Scan for the cell matching the given text and deliver its (X, Y) coordinate at center. 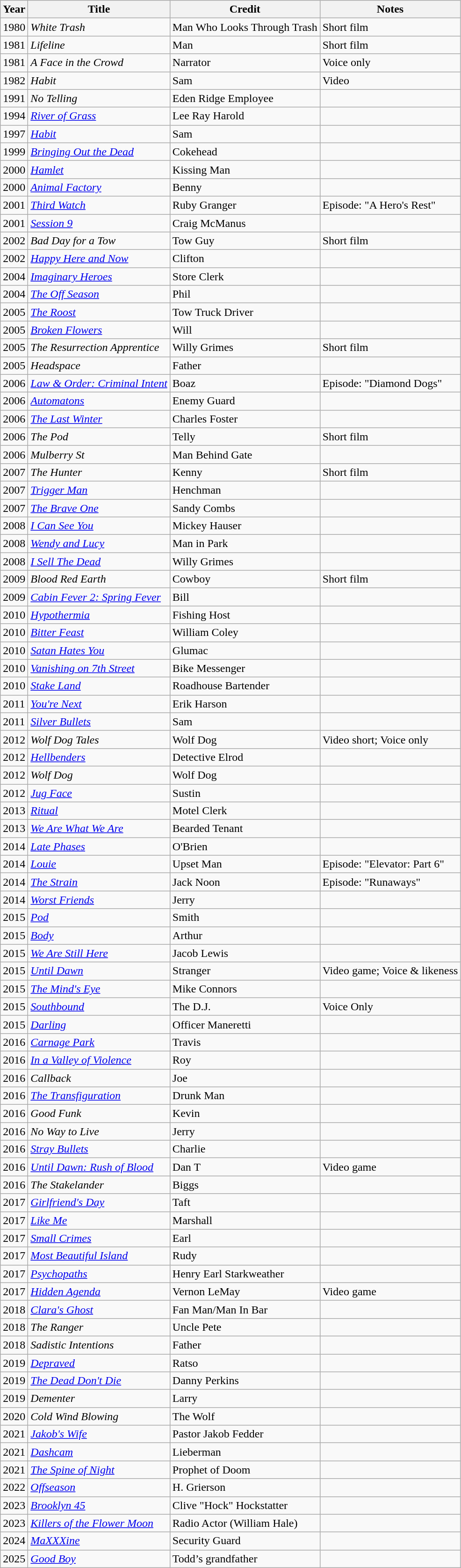
Callback (99, 1078)
Voice only (390, 63)
Credit (245, 9)
Jug Face (99, 793)
Killers of the Flower Moon (99, 1523)
Like Me (99, 1220)
Pod (99, 918)
Fishing Host (245, 615)
Video (390, 80)
Episode: "Runaways" (390, 882)
Uncle Pete (245, 1327)
Until Dawn: Rush of Blood (99, 1167)
Fan Man/Man In Bar (245, 1309)
Mulberry St (99, 454)
Lee Ray Harold (245, 116)
Law & Order: Criminal Intent (99, 383)
The Off Season (99, 294)
Rudy (245, 1256)
I Sell The Dead (99, 562)
Bitter Feast (99, 633)
Kenny (245, 472)
Will (245, 330)
Until Dawn (99, 971)
Third Watch (99, 205)
Clara's Ghost (99, 1309)
Mickey Hauser (245, 526)
Good Boy (99, 1559)
Bill (245, 597)
2020 (14, 1416)
Dementer (99, 1399)
Stranger (245, 971)
Earl (245, 1238)
We Are What We Are (99, 829)
Bringing Out the Dead (99, 152)
Mike Connors (245, 989)
Video game; Voice & likeness (390, 971)
O'Brien (245, 846)
Taft (245, 1203)
Ritual (99, 811)
Officer Maneretti (245, 1024)
Session 9 (99, 223)
Tow Truck Driver (245, 312)
Phil (245, 294)
Darling (99, 1024)
H. Grierson (245, 1488)
Offseason (99, 1488)
2024 (14, 1541)
Video short; Voice only (390, 739)
The Roost (99, 312)
Man Behind Gate (245, 454)
Silver Bullets (99, 722)
Eden Ridge Employee (245, 98)
Kevin (245, 1114)
Glumac (245, 650)
Clive "Hock" Hockstatter (245, 1505)
The Hunter (99, 472)
Body (99, 935)
Smith (245, 918)
Cokehead (245, 152)
Travis (245, 1042)
Craig McManus (245, 223)
Bearded Tenant (245, 829)
Episode: "Diamond Dogs" (390, 383)
Hypothermia (99, 615)
Lieberman (245, 1452)
Telly (245, 437)
Imaginary Heroes (99, 277)
Charles Foster (245, 419)
Carnage Park (99, 1042)
Lifeline (99, 45)
Notes (390, 9)
The Resurrection Apprentice (99, 348)
Ratso (245, 1363)
The Spine of Night (99, 1470)
Upset Man (245, 864)
Motel Clerk (245, 811)
Jack Noon (245, 882)
Benny (245, 187)
Psychopaths (99, 1274)
Narrator (245, 63)
Brooklyn 45 (99, 1505)
Wolf Dog Tales (99, 739)
Store Clerk (245, 277)
Small Crimes (99, 1238)
Hidden Agenda (99, 1291)
2022 (14, 1488)
In a Valley of Violence (99, 1060)
Dashcam (99, 1452)
White Trash (99, 27)
Happy Here and Now (99, 259)
Wendy and Lucy (99, 544)
Stake Land (99, 686)
Southbound (99, 1006)
Cold Wind Blowing (99, 1416)
Stray Bullets (99, 1149)
Todd’s grandfather (245, 1559)
The Mind's Eye (99, 989)
We Are Still Here (99, 953)
Boaz (245, 383)
Jakob's Wife (99, 1434)
The Strain (99, 882)
Man (245, 45)
Marshall (245, 1220)
1994 (14, 116)
Pastor Jakob Fedder (245, 1434)
Clifton (245, 259)
Headspace (99, 365)
Good Funk (99, 1114)
1982 (14, 80)
Cabin Fever 2: Spring Fever (99, 597)
Louie (99, 864)
1999 (14, 152)
Worst Friends (99, 900)
Detective Elrod (245, 757)
The Brave One (99, 508)
2025 (14, 1559)
Animal Factory (99, 187)
Kissing Man (245, 169)
Vernon LeMay (245, 1291)
Title (99, 9)
Man Who Looks Through Trash (245, 27)
Tow Guy (245, 241)
Dan T (245, 1167)
The Wolf (245, 1416)
1997 (14, 134)
Erik Harson (245, 704)
Depraved (99, 1363)
Hellbenders (99, 757)
Automatons (99, 401)
Vanishing on 7th Street (99, 668)
Trigger Man (99, 490)
The Dead Don't Die (99, 1381)
Drunk Man (245, 1096)
William Coley (245, 633)
The Last Winter (99, 419)
I Can See You (99, 526)
Episode: "Elevator: Part 6" (390, 864)
Henchman (245, 490)
Jacob Lewis (245, 953)
Henry Earl Starkweather (245, 1274)
Biggs (245, 1185)
The Stakelander (99, 1185)
Joe (245, 1078)
Charlie (245, 1149)
Most Beautiful Island (99, 1256)
Enemy Guard (245, 401)
No Telling (99, 98)
Satan Hates You (99, 650)
MaXXXine (99, 1541)
A Face in the Crowd (99, 63)
Broken Flowers (99, 330)
Episode: "A Hero's Rest" (390, 205)
Cowboy (245, 579)
Man in Park (245, 544)
River of Grass (99, 116)
1991 (14, 98)
1980 (14, 27)
The D.J. (245, 1006)
Year (14, 9)
Sadistic Intentions (99, 1345)
Arthur (245, 935)
Voice Only (390, 1006)
The Pod (99, 437)
Roadhouse Bartender (245, 686)
Radio Actor (William Hale) (245, 1523)
Prophet of Doom (245, 1470)
Sustin (245, 793)
Blood Red Earth (99, 579)
Sandy Combs (245, 508)
Larry (245, 1399)
Late Phases (99, 846)
You're Next (99, 704)
Hamlet (99, 169)
Girlfriend's Day (99, 1203)
Ruby Granger (245, 205)
The Transfiguration (99, 1096)
Bike Messenger (245, 668)
Bad Day for a Tow (99, 241)
Security Guard (245, 1541)
Roy (245, 1060)
Danny Perkins (245, 1381)
No Way to Live (99, 1131)
The Ranger (99, 1327)
